For the text-containing cell, return its midpoint in (X, Y) coordinate format. 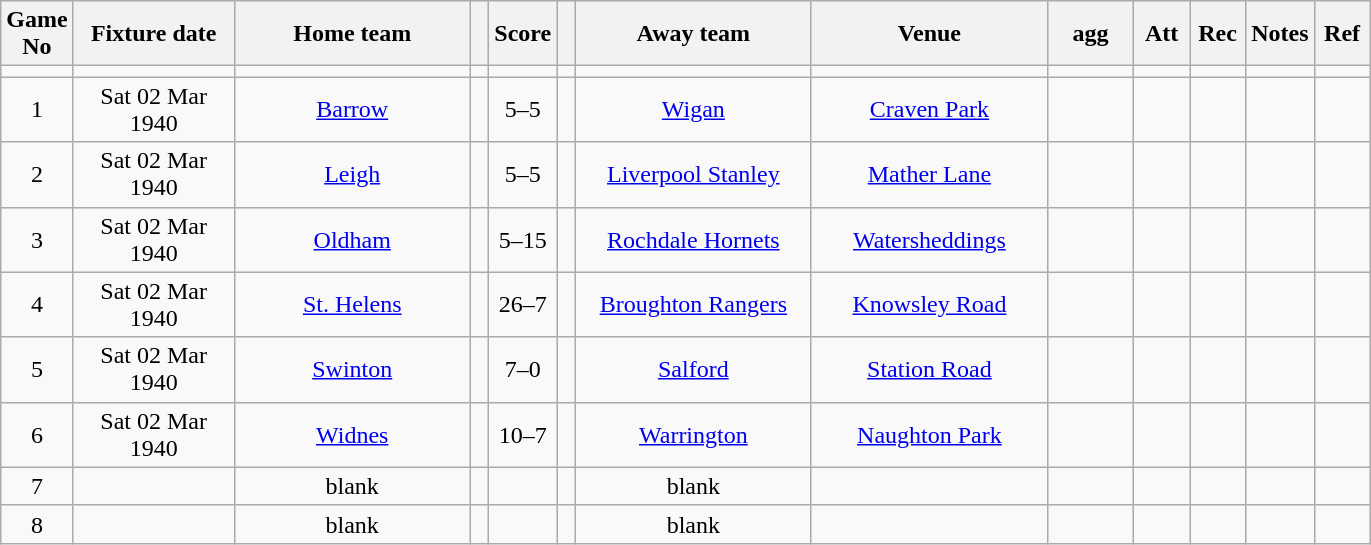
Widnes (352, 434)
Mather Lane (929, 174)
Score (523, 34)
Notes (1280, 34)
Swinton (352, 370)
5–15 (523, 240)
Watersheddings (929, 240)
Naughton Park (929, 434)
8 (37, 524)
Rochdale Hornets (693, 240)
Knowsley Road (929, 304)
6 (37, 434)
2 (37, 174)
26–7 (523, 304)
Salford (693, 370)
Wigan (693, 110)
Leigh (352, 174)
10–7 (523, 434)
Barrow (352, 110)
Ref (1342, 34)
Broughton Rangers (693, 304)
agg (1090, 34)
Away team (693, 34)
Liverpool Stanley (693, 174)
Warrington (693, 434)
Craven Park (929, 110)
7 (37, 486)
Rec (1218, 34)
Venue (929, 34)
Station Road (929, 370)
Oldham (352, 240)
1 (37, 110)
Att (1162, 34)
Home team (352, 34)
3 (37, 240)
5 (37, 370)
St. Helens (352, 304)
Game No (37, 34)
7–0 (523, 370)
Fixture date (154, 34)
4 (37, 304)
